For the text-containing cell, return its midpoint in [X, Y] coordinate format. 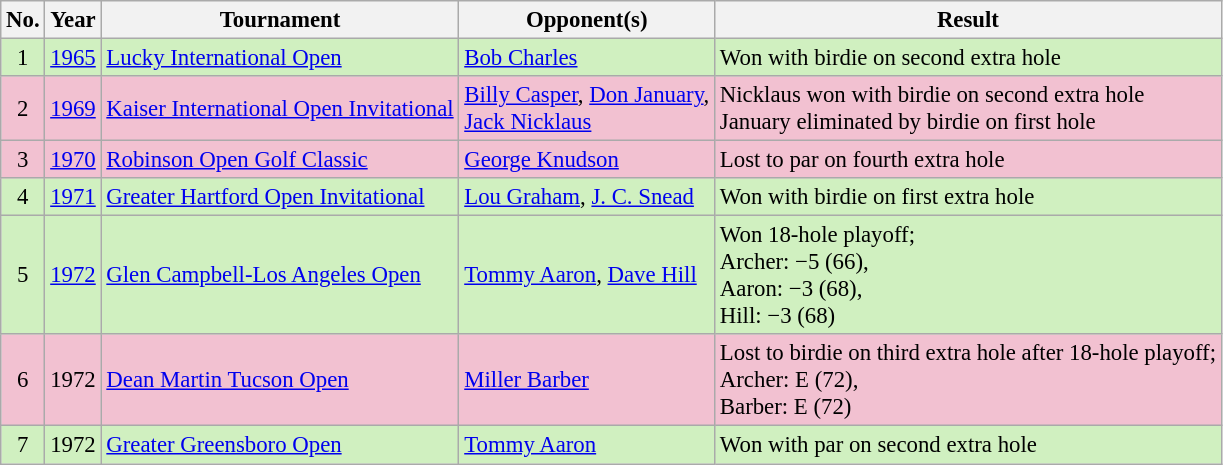
2 [23, 108]
Lost to birdie on third extra hole after 18-hole playoff;Archer: E (72),Barber: E (72) [968, 380]
Kaiser International Open Invitational [280, 108]
Tournament [280, 20]
Tommy Aaron [587, 445]
Won 18-hole playoff;Archer: −5 (66),Aaron: −3 (68),Hill: −3 (68) [968, 276]
Nicklaus won with birdie on second extra holeJanuary eliminated by birdie on first hole [968, 108]
Miller Barber [587, 380]
1969 [73, 108]
No. [23, 20]
Won with birdie on second extra hole [968, 58]
Tommy Aaron, Dave Hill [587, 276]
Opponent(s) [587, 20]
Greater Hartford Open Invitational [280, 197]
5 [23, 276]
Lou Graham, J. C. Snead [587, 197]
4 [23, 197]
Robinson Open Golf Classic [280, 160]
1970 [73, 160]
Billy Casper, Don January, Jack Nicklaus [587, 108]
Lost to par on fourth extra hole [968, 160]
1965 [73, 58]
1 [23, 58]
Won with birdie on first extra hole [968, 197]
Greater Greensboro Open [280, 445]
7 [23, 445]
Lucky International Open [280, 58]
3 [23, 160]
1971 [73, 197]
Glen Campbell-Los Angeles Open [280, 276]
George Knudson [587, 160]
Bob Charles [587, 58]
Dean Martin Tucson Open [280, 380]
6 [23, 380]
Won with par on second extra hole [968, 445]
Result [968, 20]
Year [73, 20]
